For the text-containing cell, return its midpoint in [X, Y] coordinate format. 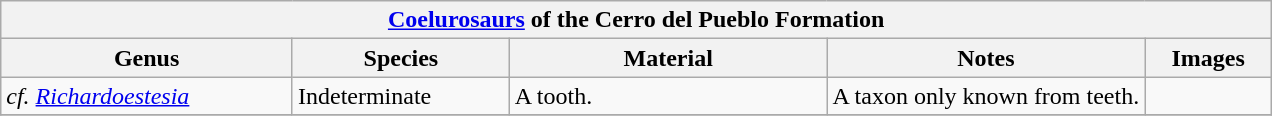
Material [668, 58]
Notes [986, 58]
Coelurosaurs of the Cerro del Pueblo Formation [636, 20]
Images [1208, 58]
A taxon only known from teeth. [986, 96]
A tooth. [668, 96]
Genus [147, 58]
Indeterminate [400, 96]
Species [400, 58]
cf. Richardoestesia [147, 96]
